Provide the [x, y] coordinate of the cell's center where the given text is located.  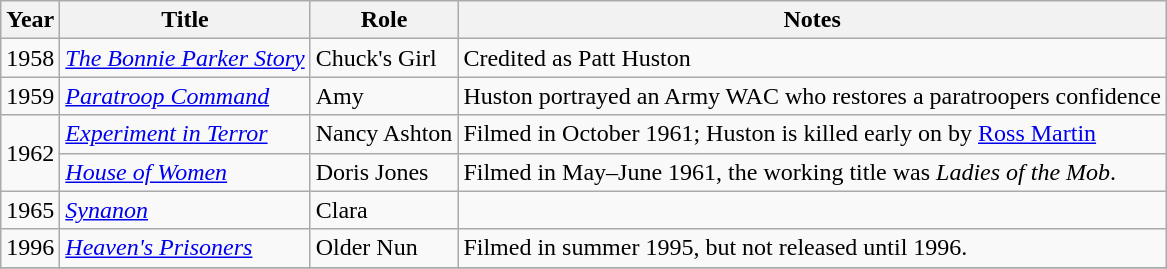
1959 [30, 96]
Chuck's Girl [384, 58]
Amy [384, 96]
Notes [812, 20]
House of Women [185, 172]
Role [384, 20]
1996 [30, 248]
Filmed in summer 1995, but not released until 1996. [812, 248]
Filmed in May–June 1961, the working title was Ladies of the Mob. [812, 172]
Clara [384, 210]
The Bonnie Parker Story [185, 58]
Credited as Patt Huston [812, 58]
Filmed in October 1961; Huston is killed early on by Ross Martin [812, 134]
Experiment in Terror [185, 134]
Synanon [185, 210]
1962 [30, 153]
Heaven's Prisoners [185, 248]
Title [185, 20]
Paratroop Command [185, 96]
1965 [30, 210]
Year [30, 20]
Huston portrayed an Army WAC who restores a paratroopers confidence [812, 96]
Nancy Ashton [384, 134]
Doris Jones [384, 172]
Older Nun [384, 248]
1958 [30, 58]
